Search for the cell housing the specified text and yield its [x, y] center coordinate. 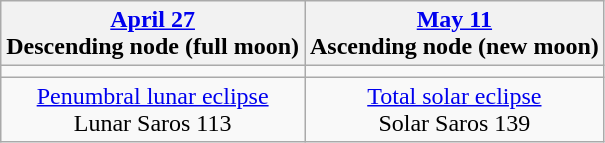
May 11Ascending node (new moon) [454, 34]
Penumbral lunar eclipseLunar Saros 113 [153, 110]
Total solar eclipseSolar Saros 139 [454, 110]
April 27Descending node (full moon) [153, 34]
